From the cell containing the given text, extract its center point as (X, Y) coordinate. 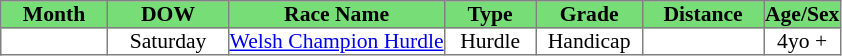
DOW (168, 14)
Race Name (337, 14)
Type (490, 14)
Distance (703, 14)
Grade (589, 14)
Handicap (589, 42)
Hurdle (490, 42)
Month (54, 14)
Welsh Champion Hurdle (337, 42)
Age/Sex (802, 14)
Saturday (168, 42)
4yo + (802, 42)
